Capture the cell that displays the provided text and extract its [X, Y] central coordinate. 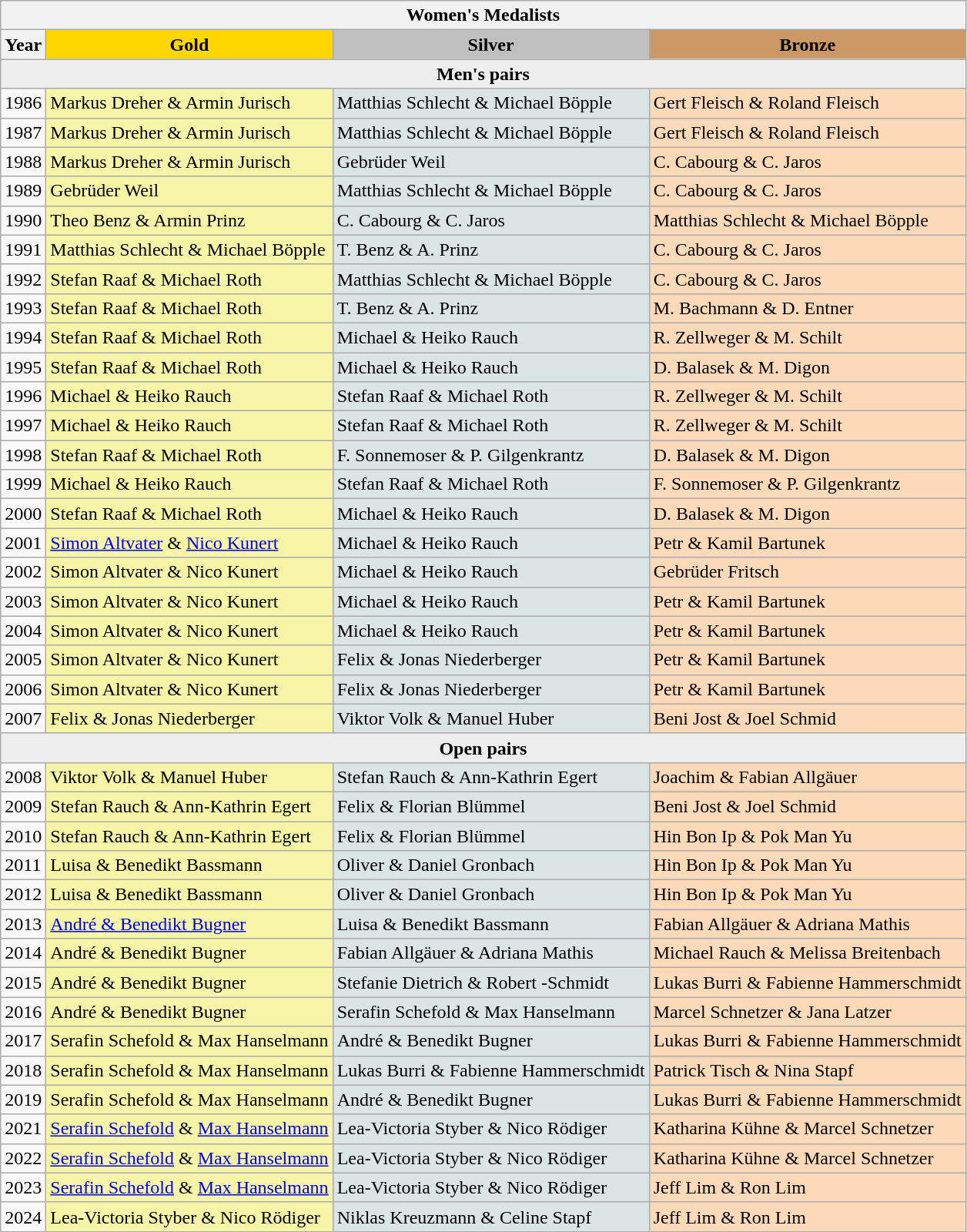
2004 [23, 631]
2017 [23, 1041]
2014 [23, 953]
2000 [23, 514]
1997 [23, 426]
2024 [23, 1217]
2019 [23, 1100]
2005 [23, 660]
1994 [23, 337]
1998 [23, 455]
Bronze [807, 45]
Stefanie Dietrich & Robert -Schmidt [491, 983]
Gold [189, 45]
1990 [23, 220]
Niklas Kreuzmann & Celine Stapf [491, 1217]
Joachim & Fabian Allgäuer [807, 777]
2012 [23, 895]
2021 [23, 1129]
1995 [23, 367]
1999 [23, 484]
1988 [23, 162]
1993 [23, 308]
Theo Benz & Armin Prinz [189, 220]
1992 [23, 279]
Open pairs [483, 748]
2015 [23, 983]
Patrick Tisch & Nina Stapf [807, 1070]
Michael Rauch & Melissa Breitenbach [807, 953]
2009 [23, 806]
Men's pairs [483, 74]
M. Bachmann & D. Entner [807, 308]
2011 [23, 865]
2007 [23, 718]
1991 [23, 249]
Year [23, 45]
2006 [23, 689]
1986 [23, 103]
2013 [23, 924]
2002 [23, 572]
Gebrüder Fritsch [807, 572]
Women's Medalists [483, 15]
2001 [23, 543]
Marcel Schnetzer & Jana Latzer [807, 1012]
1996 [23, 397]
2016 [23, 1012]
2018 [23, 1070]
Silver [491, 45]
1987 [23, 132]
2010 [23, 835]
2023 [23, 1187]
2003 [23, 601]
2008 [23, 777]
1989 [23, 191]
2022 [23, 1158]
